Return (X, Y) of the center of cell containing provided text 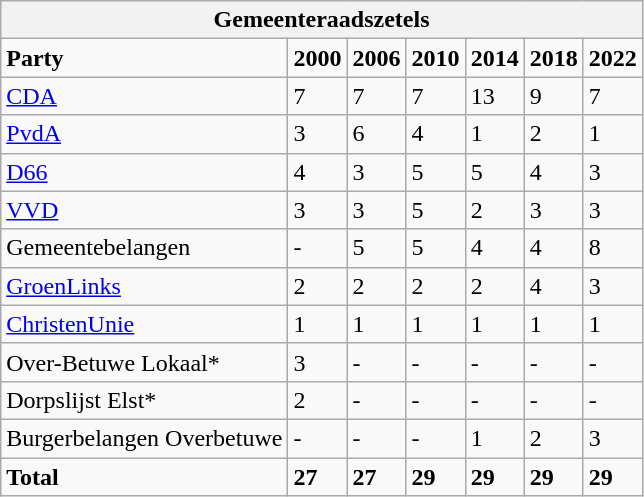
D66 (144, 172)
GroenLinks (144, 286)
Gemeentebelangen (144, 248)
8 (612, 248)
ChristenUnie (144, 324)
Burgerbelangen Overbetuwe (144, 438)
13 (494, 96)
6 (376, 134)
Dorpslijst Elst* (144, 400)
Party (144, 58)
Total (144, 477)
2018 (554, 58)
VVD (144, 210)
2014 (494, 58)
2022 (612, 58)
Gemeenteraadszetels (322, 20)
2006 (376, 58)
2010 (436, 58)
Over-Betuwe Lokaal* (144, 362)
9 (554, 96)
2000 (318, 58)
PvdA (144, 134)
CDA (144, 96)
